Extract the (x, y) coordinate from the center of the cell holding the provided text.  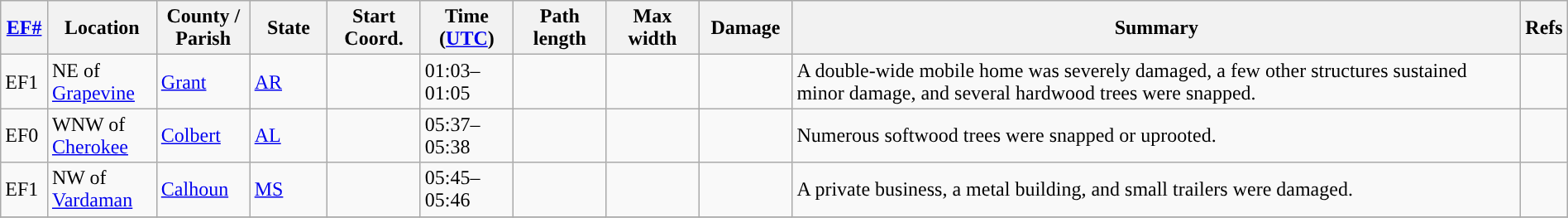
WNW of Cherokee (102, 136)
Path length (560, 28)
Start Coord. (374, 28)
Refs (1544, 28)
Damage (746, 28)
Location (102, 28)
01:03–01:05 (466, 81)
Time (UTC) (466, 28)
State (289, 28)
Colbert (203, 136)
05:37–05:38 (466, 136)
NE of Grapevine (102, 81)
Grant (203, 81)
Numerous softwood trees were snapped or uprooted. (1156, 136)
EF0 (25, 136)
AL (289, 136)
05:45–05:46 (466, 189)
A private business, a metal building, and small trailers were damaged. (1156, 189)
A double-wide mobile home was severely damaged, a few other structures sustained minor damage, and several hardwood trees were snapped. (1156, 81)
EF# (25, 28)
Summary (1156, 28)
MS (289, 189)
NW of Vardaman (102, 189)
County / Parish (203, 28)
AR (289, 81)
Max width (653, 28)
Calhoun (203, 189)
